From the cell containing the given text, extract its center point as [x, y] coordinate. 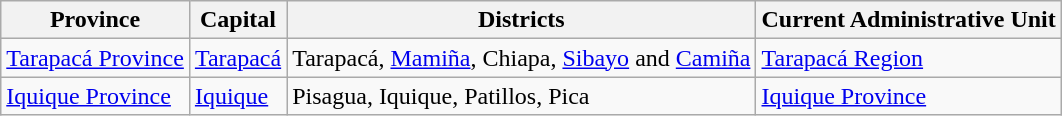
Tarapacá Region [908, 58]
Capital [238, 20]
Iquique [238, 96]
Province [96, 20]
Current Administrative Unit [908, 20]
Tarapacá, Mamiña, Chiapa, Sibayo and Camiña [522, 58]
Pisagua, Iquique, Patillos, Pica [522, 96]
Tarapacá Province [96, 58]
Districts [522, 20]
Tarapacá [238, 58]
